Search for the cell housing the specified text and yield its (x, y) center coordinate. 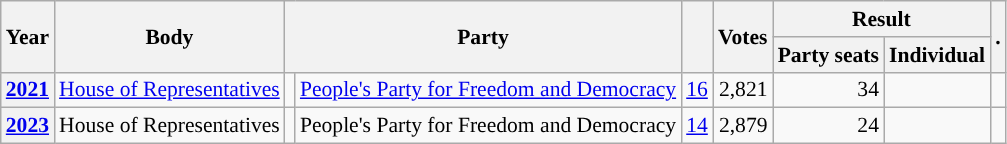
2,879 (743, 126)
Party (483, 36)
Result (882, 19)
2021 (28, 90)
Individual (937, 55)
16 (697, 90)
24 (828, 126)
. (998, 36)
2023 (28, 126)
Party seats (828, 55)
34 (828, 90)
Body (170, 36)
2,821 (743, 90)
14 (697, 126)
Votes (743, 36)
Year (28, 36)
